Detect which cell encompasses the target text, then output its [x, y] center coordinate. 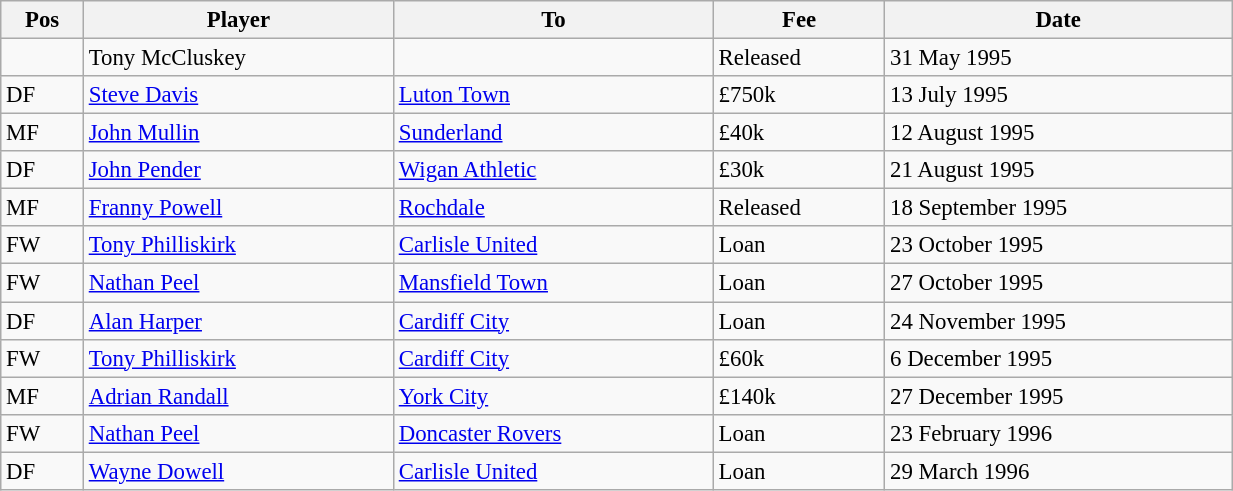
£140k [798, 396]
Fee [798, 20]
23 October 1995 [1058, 245]
Wigan Athletic [553, 170]
To [553, 20]
York City [553, 396]
29 March 1996 [1058, 471]
Franny Powell [238, 208]
Tony McCluskey [238, 58]
Adrian Randall [238, 396]
Pos [42, 20]
13 July 1995 [1058, 95]
23 February 1996 [1058, 433]
24 November 1995 [1058, 321]
£40k [798, 133]
31 May 1995 [1058, 58]
Sunderland [553, 133]
Mansfield Town [553, 283]
Wayne Dowell [238, 471]
Doncaster Rovers [553, 433]
12 August 1995 [1058, 133]
£30k [798, 170]
Player [238, 20]
27 December 1995 [1058, 396]
£750k [798, 95]
Alan Harper [238, 321]
Date [1058, 20]
John Mullin [238, 133]
18 September 1995 [1058, 208]
6 December 1995 [1058, 358]
21 August 1995 [1058, 170]
John Pender [238, 170]
Rochdale [553, 208]
£60k [798, 358]
Steve Davis [238, 95]
27 October 1995 [1058, 283]
Luton Town [553, 95]
